Determine the (x, y) coordinate at the center of the cell enclosing the given text.  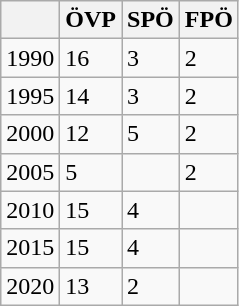
1995 (30, 96)
13 (91, 286)
2000 (30, 134)
FPÖ (208, 20)
16 (91, 58)
14 (91, 96)
12 (91, 134)
1990 (30, 58)
2005 (30, 172)
2010 (30, 210)
SPÖ (151, 20)
2015 (30, 248)
ÖVP (91, 20)
2020 (30, 286)
